Detect which cell encompasses the target text, then output its [X, Y] center coordinate. 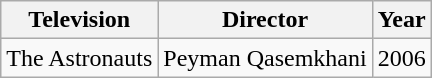
Director [265, 20]
The Astronauts [80, 58]
Year [402, 20]
Television [80, 20]
2006 [402, 58]
Peyman Qasemkhani [265, 58]
